Identify which cell holds the provided text, then report its [x, y] central coordinate. 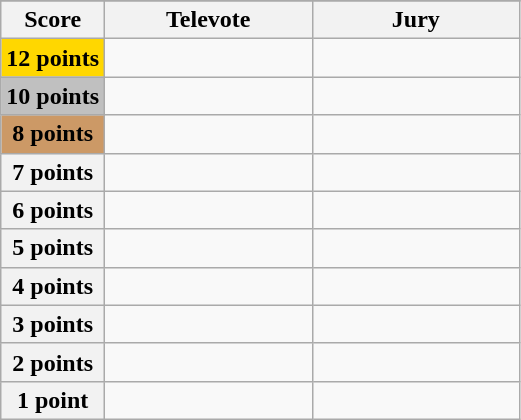
Televote [209, 20]
7 points [53, 172]
10 points [53, 96]
12 points [53, 58]
8 points [53, 134]
3 points [53, 324]
6 points [53, 210]
5 points [53, 248]
2 points [53, 362]
Jury [416, 20]
1 point [53, 400]
4 points [53, 286]
Score [53, 20]
